Determine the (x, y) coordinate at the center of the cell enclosing the given text.  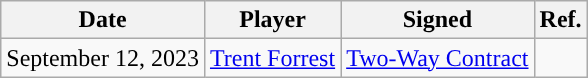
September 12, 2023 (103, 58)
Signed (438, 20)
Ref. (560, 20)
Trent Forrest (272, 58)
Two-Way Contract (438, 58)
Player (272, 20)
Date (103, 20)
